Determine the [x, y] coordinate at the center of the cell enclosing the given text.  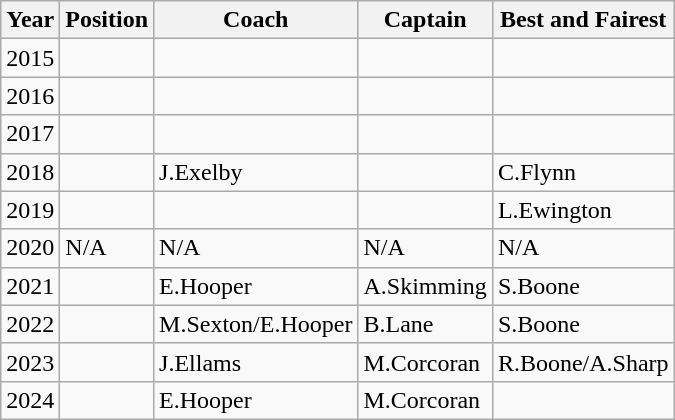
2019 [30, 210]
2022 [30, 324]
2023 [30, 362]
L.Ewington [583, 210]
A.Skimming [425, 286]
Year [30, 20]
C.Flynn [583, 172]
2021 [30, 286]
J.Exelby [256, 172]
Position [107, 20]
2024 [30, 400]
Captain [425, 20]
B.Lane [425, 324]
2020 [30, 248]
Coach [256, 20]
2016 [30, 96]
2018 [30, 172]
2017 [30, 134]
2015 [30, 58]
J.Ellams [256, 362]
Best and Fairest [583, 20]
R.Boone/A.Sharp [583, 362]
M.Sexton/E.Hooper [256, 324]
